Provide the [X, Y] coordinate of the cell's center where the given text is located.  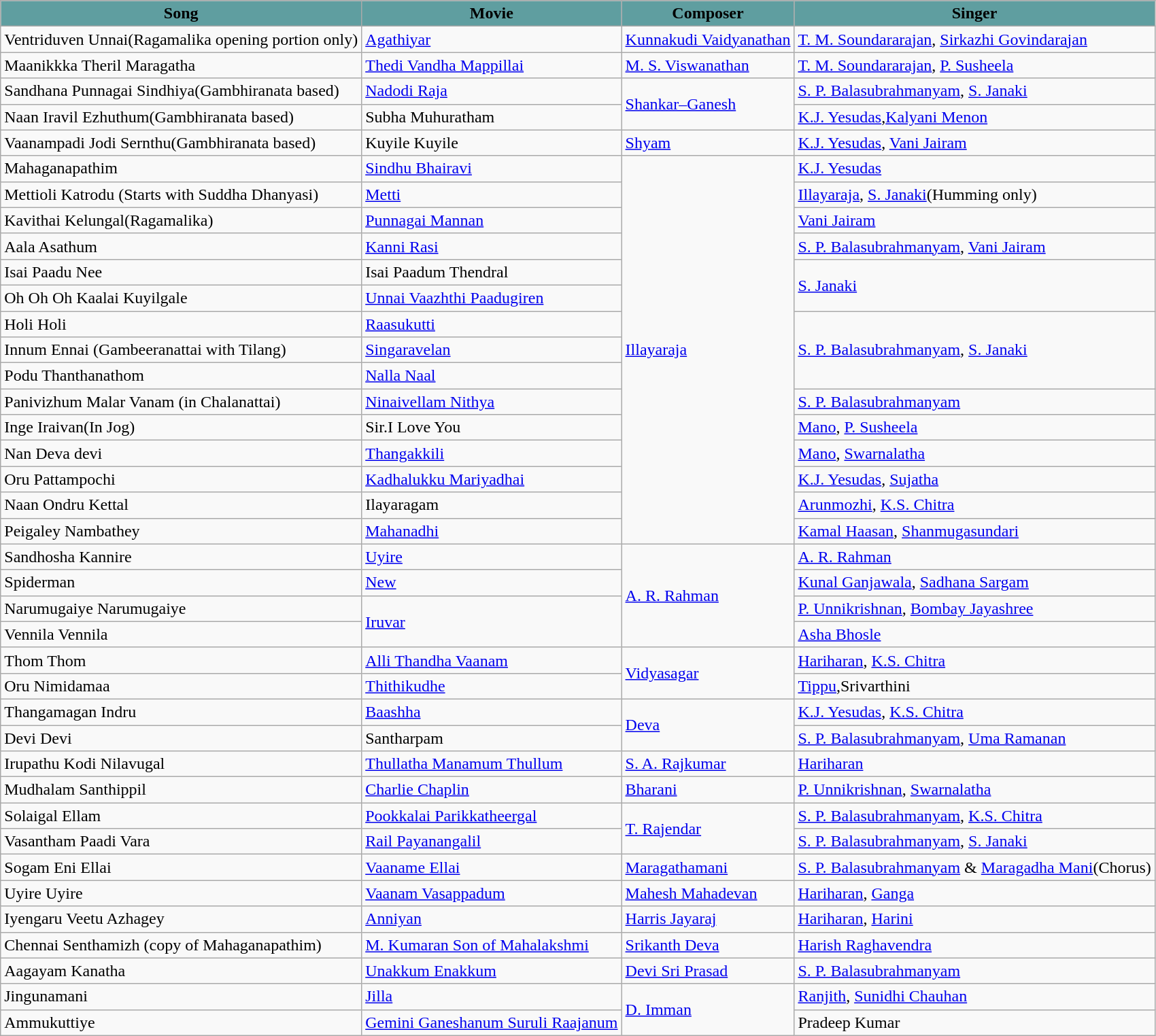
T. Rajendar [708, 829]
Jilla [492, 997]
Nalla Naal [492, 376]
Sogam Eni Ellai [181, 867]
Naan Ondru Kettal [181, 505]
D. Imman [708, 1009]
Ranjith, Sunidhi Chauhan [974, 997]
Chennai Senthamizh (copy of Mahaganapathim) [181, 945]
Iruvar [492, 621]
Gemini Ganeshanum Suruli Raajanum [492, 1022]
S. P. Balasubrahmanyam, Vani Jairam [974, 246]
Mahanadhi [492, 531]
Punnagai Mannan [492, 220]
Thangamagan Indru [181, 712]
Thullatha Manamum Thullum [492, 764]
Mettioli Katrodu (Starts with Suddha Dhanyasi) [181, 194]
Vani Jairam [974, 220]
Asha Bhosle [974, 634]
Singer [974, 14]
Alli Thandha Vaanam [492, 660]
Hariharan [974, 764]
Kanni Rasi [492, 246]
Raasukutti [492, 324]
Song [181, 14]
M. S. Viswanathan [708, 65]
Innum Ennai (Gambeeranattai with Tilang) [181, 350]
Thedi Vandha Mappillai [492, 65]
Pradeep Kumar [974, 1022]
Mahesh Mahadevan [708, 893]
Deva [708, 725]
Harish Raghavendra [974, 945]
K.J. Yesudas [974, 169]
Naan Iravil Ezhuthum(Gambhiranata based) [181, 117]
Kavithai Kelungal(Ragamalika) [181, 220]
Composer [708, 14]
K.J. Yesudas, K.S. Chitra [974, 712]
Thangakkili [492, 453]
Metti [492, 194]
Bharani [708, 790]
Arunmozhi, K.S. Chitra [974, 505]
Solaigal Ellam [181, 816]
Unakkum Enakkum [492, 971]
Iyengaru Veetu Azhagey [181, 919]
Oru Pattampochi [181, 479]
Vasantham Paadi Vara [181, 842]
Ninaivellam Nithya [492, 402]
Subha Muhuratham [492, 117]
Anniyan [492, 919]
Ventriduven Unnai(Ragamalika opening portion only) [181, 39]
Devi Devi [181, 738]
Oru Nimidamaa [181, 686]
Vidyasagar [708, 673]
Mano, P. Susheela [974, 428]
Uyire [492, 557]
Ilayaragam [492, 505]
Vaanampadi Jodi Sernthu(Gambhiranata based) [181, 143]
S. Janaki [974, 285]
New [492, 583]
Peigaley Nambathey [181, 531]
Rail Payanangalil [492, 842]
Singaravelan [492, 350]
Kunnakudi Vaidyanathan [708, 39]
Mano, Swarnalatha [974, 453]
T. M. Soundararajan, P. Susheela [974, 65]
Uyire Uyire [181, 893]
S. A. Rajkumar [708, 764]
Unnai Vaazhthi Paadugiren [492, 298]
S. P. Balasubrahmanyam, K.S. Chitra [974, 816]
Irupathu Kodi Nilavugal [181, 764]
Vaanam Vasappadum [492, 893]
Oh Oh Oh Kaalai Kuyilgale [181, 298]
K.J. Yesudas, Vani Jairam [974, 143]
T. M. Soundararajan, Sirkazhi Govindarajan [974, 39]
Thithikudhe [492, 686]
Narumugaiye Narumugaiye [181, 608]
Hariharan, K.S. Chitra [974, 660]
Mudhalam Santhippil [181, 790]
Sindhu Bhairavi [492, 169]
Movie [492, 14]
Podu Thanthanathom [181, 376]
Agathiyar [492, 39]
K.J. Yesudas, Sujatha [974, 479]
P. Unnikrishnan, Swarnalatha [974, 790]
Mahaganapathim [181, 169]
M. Kumaran Son of Mahalakshmi [492, 945]
Sandhosha Kannire [181, 557]
Harris Jayaraj [708, 919]
Tippu,Srivarthini [974, 686]
Thom Thom [181, 660]
K.J. Yesudas,Kalyani Menon [974, 117]
Ammukuttiye [181, 1022]
Aagayam Kanatha [181, 971]
S. P. Balasubrahmanyam, Uma Ramanan [974, 738]
Kunal Ganjawala, Sadhana Sargam [974, 583]
Panivizhum Malar Vanam (in Chalanattai) [181, 402]
Isai Paadu Nee [181, 272]
Kuyile Kuyile [492, 143]
Baashha [492, 712]
Nadodi Raja [492, 91]
Vennila Vennila [181, 634]
Shyam [708, 143]
Devi Sri Prasad [708, 971]
Jingunamani [181, 997]
Sandhana Punnagai Sindhiya(Gambhiranata based) [181, 91]
Nan Deva devi [181, 453]
Spiderman [181, 583]
Shankar–Ganesh [708, 104]
Charlie Chaplin [492, 790]
S. P. Balasubrahmanyam & Maragadha Mani(Chorus) [974, 867]
Vaaname Ellai [492, 867]
Isai Paadum Thendral [492, 272]
Kadhalukku Mariyadhai [492, 479]
Srikanth Deva [708, 945]
Hariharan, Ganga [974, 893]
Santharpam [492, 738]
Pookkalai Parikkatheergal [492, 816]
Hariharan, Harini [974, 919]
P. Unnikrishnan, Bombay Jayashree [974, 608]
Maragathamani [708, 867]
Inge Iraivan(In Jog) [181, 428]
Illayaraja [708, 349]
Kamal Haasan, Shanmugasundari [974, 531]
Maanikkka Theril Maragatha [181, 65]
Holi Holi [181, 324]
Sir.I Love You [492, 428]
Aala Asathum [181, 246]
Illayaraja, S. Janaki(Humming only) [974, 194]
